From the cell containing the given text, extract its center point as (X, Y) coordinate. 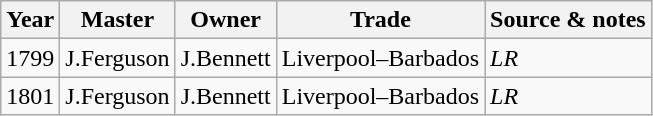
Owner (226, 20)
1799 (30, 58)
Source & notes (568, 20)
Master (118, 20)
Year (30, 20)
Trade (380, 20)
1801 (30, 96)
